Find where the given text appears and provide that cell's center as (x, y) coordinate. 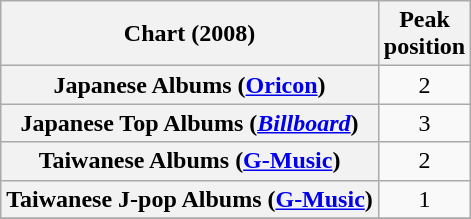
Japanese Albums (Oricon) (190, 85)
1 (424, 199)
3 (424, 123)
Peakposition (424, 34)
Taiwanese Albums (G-Music) (190, 161)
Japanese Top Albums (Billboard) (190, 123)
Taiwanese J-pop Albums (G-Music) (190, 199)
Chart (2008) (190, 34)
